Output the [x, y] coordinate of the center of the cell containing the given text.  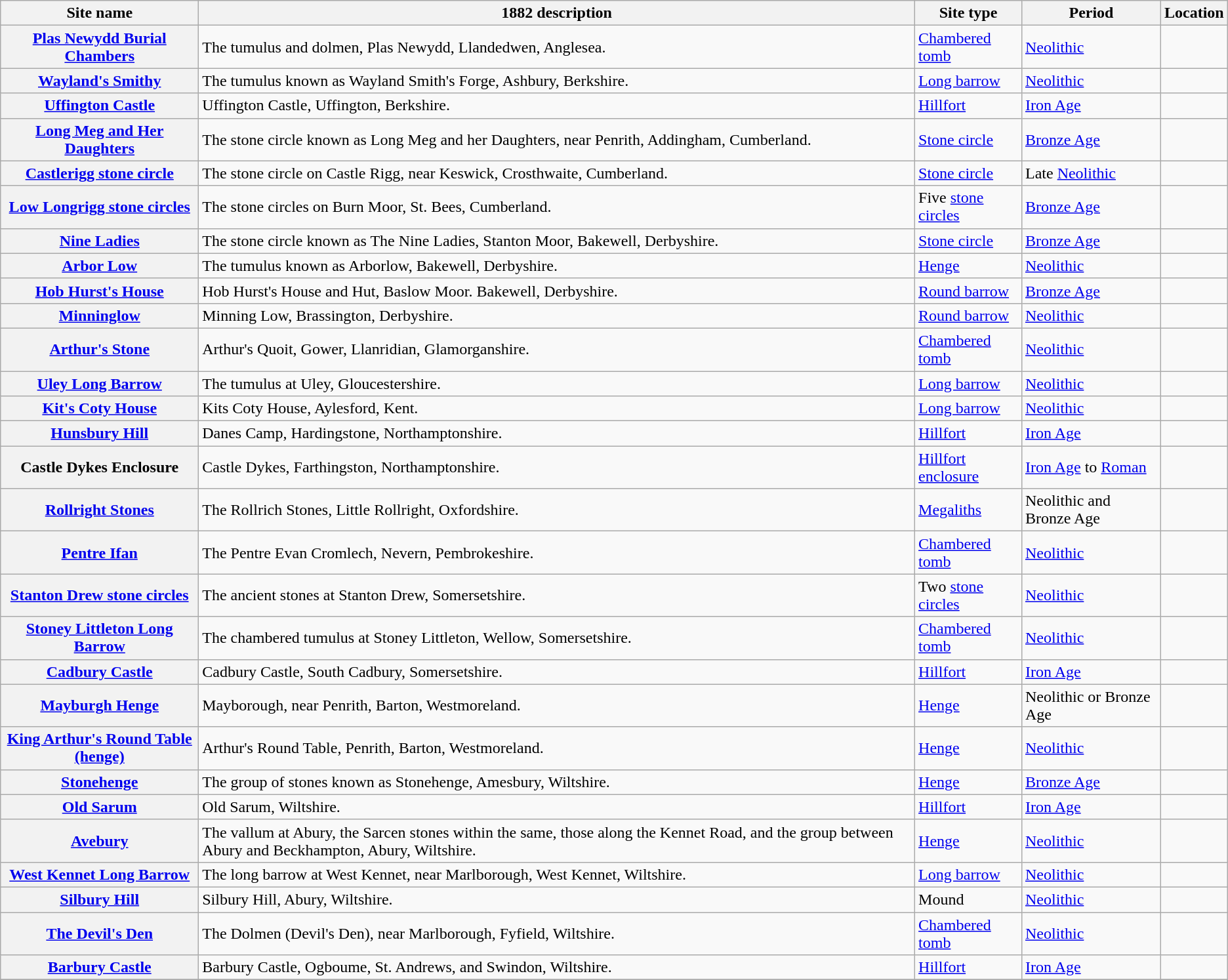
Cadbury Castle, South Cadbury, Somersetshire. [557, 672]
Site type [968, 13]
Pentre Ifan [100, 552]
Period [1091, 13]
Silbury Hill, Abury, Wiltshire. [557, 899]
Minning Low, Brassington, Derbyshire. [557, 316]
Cadbury Castle [100, 672]
West Kennet Long Barrow [100, 874]
1882 description [557, 13]
The Devil's Den [100, 933]
Hob Hurst's House and Hut, Baslow Moor. Bakewell, Derbyshire. [557, 291]
Neolithic or Bronze Age [1091, 706]
Hillfort enclosure [968, 467]
Stanton Drew stone circles [100, 596]
The tumulus and dolmen, Plas Newydd, Llandedwen, Anglesea. [557, 47]
Stonehenge [100, 782]
Castle Dykes, Farthingston, Northamptonshire. [557, 467]
Site name [100, 13]
King Arthur's Round Table (henge) [100, 748]
Minninglow [100, 316]
Low Longrigg stone circles [100, 207]
The chambered tumulus at Stoney Littleton, Wellow, Somersetshire. [557, 638]
Iron Age to Roman [1091, 467]
Uffington Castle [100, 106]
The tumulus at Uley, Gloucestershire. [557, 384]
The Dolmen (Devil's Den), near Marlborough, Fyfield, Wiltshire. [557, 933]
Mound [968, 899]
Mayburgh Henge [100, 706]
Hunsbury Hill [100, 434]
Megaliths [968, 510]
Avebury [100, 841]
Long Meg and Her Daughters [100, 139]
Kits Coty House, Aylesford, Kent. [557, 409]
The vallum at Abury, the Sarcen stones within the same, those along the Kennet Road, and the group between Abury and Beckhampton, Abury, Wiltshire. [557, 841]
Plas Newydd Burial Chambers [100, 47]
Nine Ladies [100, 241]
The stone circle on Castle Rigg, near Keswick, Crosthwaite, Cumberland. [557, 173]
Mayborough, near Penrith, Barton, Westmoreland. [557, 706]
Two stone circles [968, 596]
Barbury Castle [100, 968]
The long barrow at West Kennet, near Marlborough, West Kennet, Wiltshire. [557, 874]
The stone circle known as The Nine Ladies, Stanton Moor, Bakewell, Derbyshire. [557, 241]
The tumulus known as Arborlow, Bakewell, Derbyshire. [557, 266]
The stone circles on Burn Moor, St. Bees, Cumberland. [557, 207]
The tumulus known as Wayland Smith's Forge, Ashbury, Berkshire. [557, 81]
Stoney Littleton Long Barrow [100, 638]
Neolithic and Bronze Age [1091, 510]
Old Sarum, Wiltshire. [557, 807]
Silbury Hill [100, 899]
Arthur's Quoit, Gower, Llanridian, Glamorganshire. [557, 349]
Danes Camp, Hardingstone, Northamptonshire. [557, 434]
Old Sarum [100, 807]
Five stone circles [968, 207]
Arthur's Stone [100, 349]
The stone circle known as Long Meg and her Daughters, near Penrith, Addingham, Cumberland. [557, 139]
Location [1194, 13]
Rollright Stones [100, 510]
Wayland's Smithy [100, 81]
Uffington Castle, Uffington, Berkshire. [557, 106]
Castle Dykes Enclosure [100, 467]
The group of stones known as Stonehenge, Amesbury, Wiltshire. [557, 782]
Castlerigg stone circle [100, 173]
Arthur's Round Table, Penrith, Barton, Westmoreland. [557, 748]
Arbor Low [100, 266]
Uley Long Barrow [100, 384]
Kit's Coty House [100, 409]
The Pentre Evan Cromlech, Nevern, Pembrokeshire. [557, 552]
The ancient stones at Stanton Drew, Somersetshire. [557, 596]
Barbury Castle, Ogboume, St. Andrews, and Swindon, Wiltshire. [557, 968]
Late Neolithic [1091, 173]
Hob Hurst's House [100, 291]
The Rollrich Stones, Little Rollright, Oxfordshire. [557, 510]
